Extract the (X, Y) coordinate from the center of the cell holding the provided text.  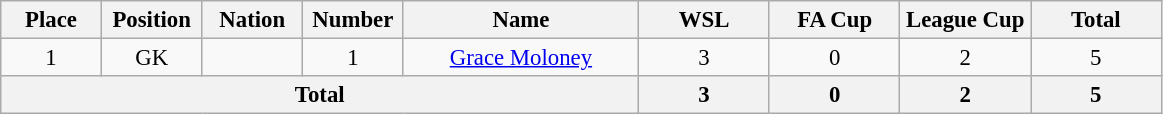
League Cup (966, 20)
Name (521, 20)
Number (354, 20)
WSL (704, 20)
Grace Moloney (521, 58)
Place (52, 20)
FA Cup (834, 20)
GK (152, 58)
Position (152, 20)
Nation (252, 20)
